Determine the (x, y) coordinate at the center of the cell enclosing the given text.  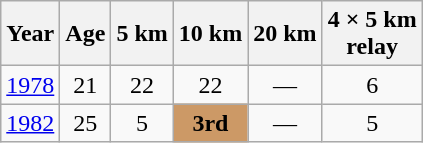
3rd (210, 123)
25 (86, 123)
5 km (142, 34)
1978 (30, 85)
6 (372, 85)
20 km (285, 34)
Age (86, 34)
Year (30, 34)
21 (86, 85)
1982 (30, 123)
10 km (210, 34)
4 × 5 kmrelay (372, 34)
